Find where the given text appears and provide that cell's center as (X, Y) coordinate. 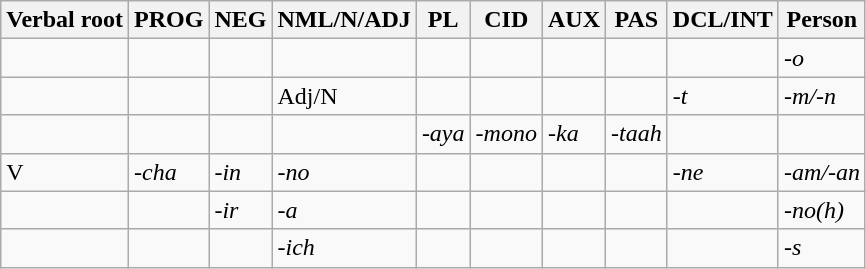
-a (344, 210)
-am/-an (822, 172)
-m/-n (822, 96)
-s (822, 248)
CID (506, 20)
Person (822, 20)
-t (722, 96)
Adj/N (344, 96)
-ich (344, 248)
-no(h) (822, 210)
NML/N/ADJ (344, 20)
PL (443, 20)
AUX (574, 20)
-taah (637, 134)
-ka (574, 134)
PAS (637, 20)
-ne (722, 172)
-aya (443, 134)
-in (240, 172)
-mono (506, 134)
NEG (240, 20)
Verbal root (65, 20)
-o (822, 58)
-no (344, 172)
DCL/INT (722, 20)
-cha (168, 172)
PROG (168, 20)
-ir (240, 210)
V (65, 172)
